Identify which cell holds the provided text, then report its (X, Y) central coordinate. 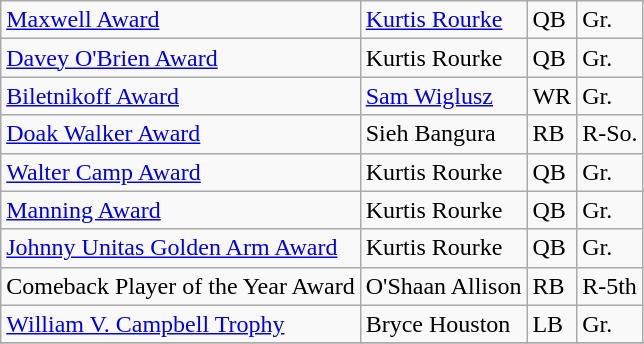
O'Shaan Allison (444, 286)
LB (552, 324)
Maxwell Award (180, 20)
R-So. (610, 134)
Bryce Houston (444, 324)
Johnny Unitas Golden Arm Award (180, 248)
Walter Camp Award (180, 172)
Davey O'Brien Award (180, 58)
Sieh Bangura (444, 134)
Sam Wiglusz (444, 96)
Comeback Player of the Year Award (180, 286)
Doak Walker Award (180, 134)
WR (552, 96)
Biletnikoff Award (180, 96)
R-5th (610, 286)
William V. Campbell Trophy (180, 324)
Manning Award (180, 210)
